Search for the cell housing the specified text and yield its (X, Y) center coordinate. 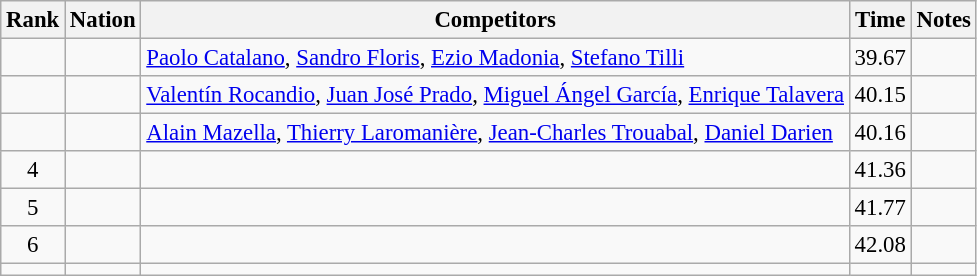
Nation (103, 20)
Time (880, 20)
39.67 (880, 58)
6 (33, 245)
Notes (944, 20)
Alain Mazella, Thierry Laromanière, Jean-Charles Trouabal, Daniel Darien (495, 133)
40.16 (880, 133)
41.77 (880, 208)
4 (33, 170)
Rank (33, 20)
42.08 (880, 245)
40.15 (880, 95)
5 (33, 208)
41.36 (880, 170)
Competitors (495, 20)
Valentín Rocandio, Juan José Prado, Miguel Ángel García, Enrique Talavera (495, 95)
Paolo Catalano, Sandro Floris, Ezio Madonia, Stefano Tilli (495, 58)
